Capture the cell that displays the provided text and extract its (x, y) central coordinate. 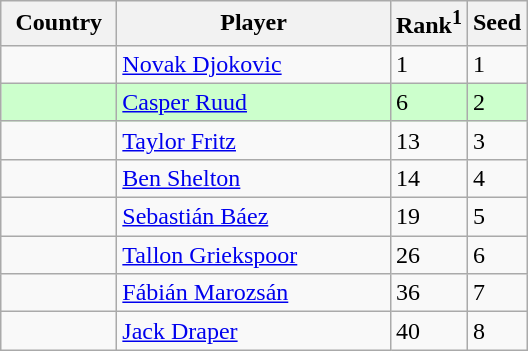
Novak Djokovic (254, 64)
3 (496, 140)
5 (496, 217)
Sebastián Báez (254, 217)
Country (59, 24)
Casper Ruud (254, 102)
Tallon Griekspoor (254, 255)
36 (428, 293)
Rank1 (428, 24)
Jack Draper (254, 331)
8 (496, 331)
14 (428, 178)
2 (496, 102)
40 (428, 331)
13 (428, 140)
Ben Shelton (254, 178)
7 (496, 293)
Seed (496, 24)
4 (496, 178)
19 (428, 217)
26 (428, 255)
Taylor Fritz (254, 140)
Player (254, 24)
Fábián Marozsán (254, 293)
